Determine the [x, y] coordinate at the center of the cell enclosing the given text.  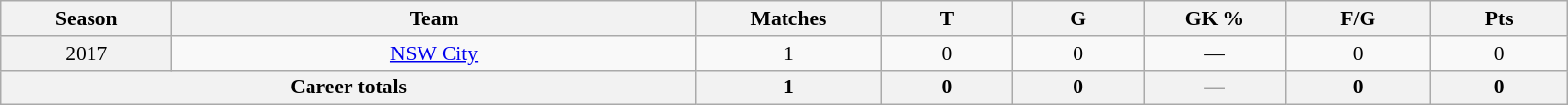
GK % [1215, 18]
Career totals [348, 87]
Matches [788, 18]
2017 [87, 53]
Pts [1499, 18]
Season [87, 18]
NSW City [434, 53]
T [948, 18]
F/G [1358, 18]
G [1078, 18]
Team [434, 18]
